Find where the given text appears and provide that cell's center as (x, y) coordinate. 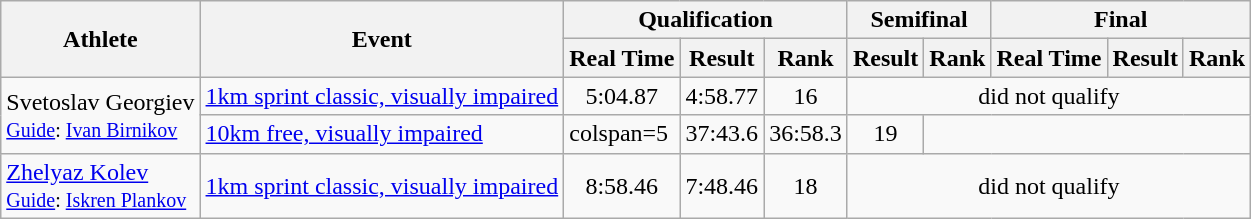
19 (885, 134)
Zhelyaz KolevGuide: Iskren Plankov (100, 186)
Final (1121, 20)
10km free, visually impaired (382, 134)
Athlete (100, 39)
36:58.3 (806, 134)
Event (382, 39)
colspan=5 (622, 134)
16 (806, 96)
7:48.46 (722, 186)
Qualification (706, 20)
Semifinal (919, 20)
37:43.6 (722, 134)
4:58.77 (722, 96)
18 (806, 186)
Svetoslav GeorgievGuide: Ivan Birnikov (100, 115)
5:04.87 (622, 96)
8:58.46 (622, 186)
